Scan for the cell matching the given text and deliver its (x, y) coordinate at center. 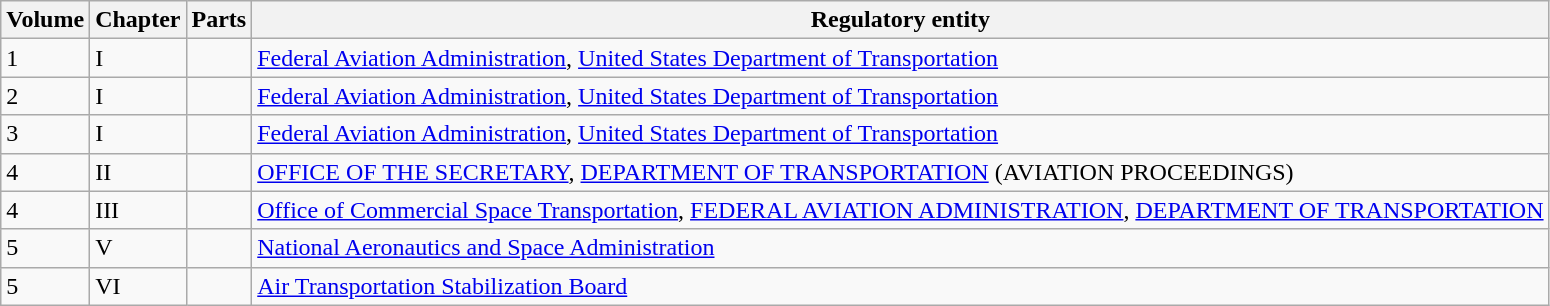
2 (46, 96)
OFFICE OF THE SECRETARY, DEPARTMENT OF TRANSPORTATION (AVIATION PROCEEDINGS) (900, 172)
II (138, 172)
Parts (219, 20)
V (138, 248)
1 (46, 58)
Chapter (138, 20)
Air Transportation Stabilization Board (900, 286)
Office of Commercial Space Transportation, FEDERAL AVIATION ADMINISTRATION, DEPARTMENT OF TRANSPORTATION (900, 210)
Volume (46, 20)
III (138, 210)
VI (138, 286)
3 (46, 134)
National Aeronautics and Space Administration (900, 248)
Regulatory entity (900, 20)
